Provide the (X, Y) coordinate of the cell's center where the given text is located.  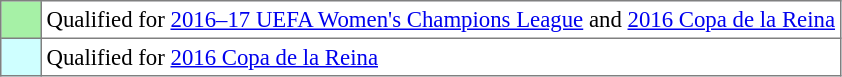
Qualified for 2016–17 UEFA Women's Champions League and 2016 Copa de la Reina (440, 20)
Qualified for 2016 Copa de la Reina (440, 57)
